Extract the (X, Y) coordinate from the center of the cell holding the provided text.  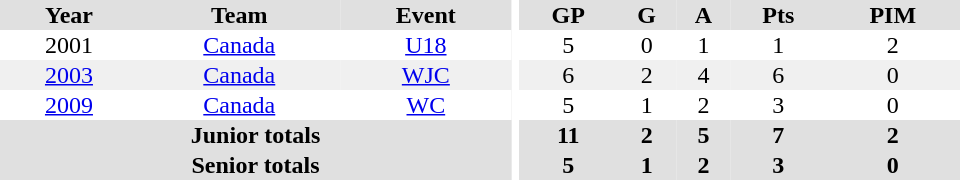
4 (704, 75)
Event (426, 15)
Junior totals (256, 135)
2009 (69, 105)
2003 (69, 75)
WJC (426, 75)
2001 (69, 45)
7 (778, 135)
GP (568, 15)
Pts (778, 15)
Senior totals (256, 165)
U18 (426, 45)
11 (568, 135)
PIM (893, 15)
Team (240, 15)
WC (426, 105)
G (646, 15)
Year (69, 15)
A (704, 15)
